Provide the (X, Y) coordinate of the cell's center where the given text is located.  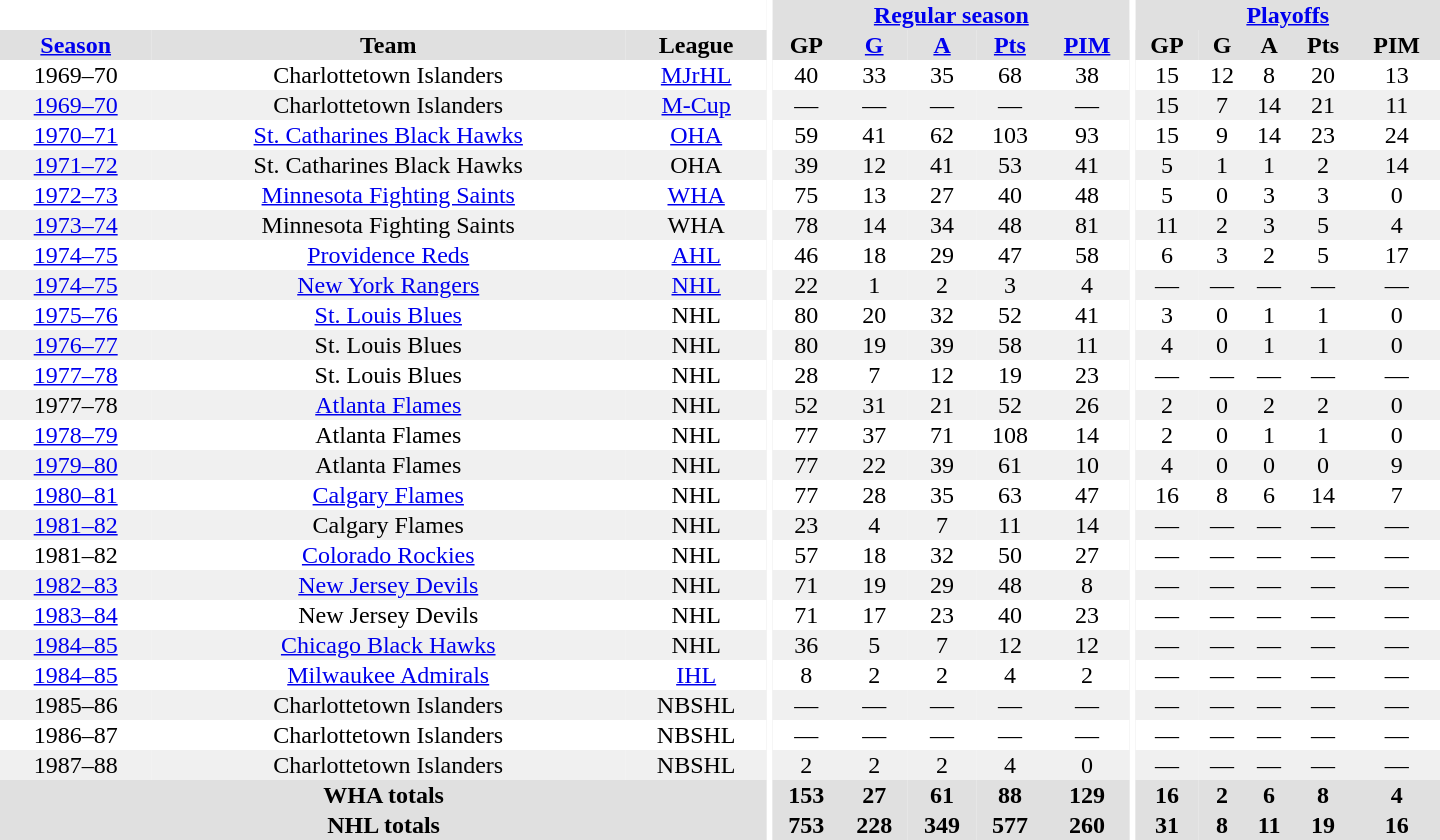
1973–74 (76, 225)
129 (1087, 795)
46 (806, 255)
108 (1010, 435)
37 (874, 435)
IHL (696, 675)
153 (806, 795)
50 (1010, 555)
81 (1087, 225)
Playoffs (1288, 15)
1986–87 (76, 735)
AHL (696, 255)
Milwaukee Admirals (388, 675)
League (696, 45)
NHL totals (384, 825)
1980–81 (76, 495)
59 (806, 135)
75 (806, 195)
103 (1010, 135)
78 (806, 225)
349 (942, 825)
1975–76 (76, 315)
26 (1087, 405)
1985–86 (76, 705)
577 (1010, 825)
63 (1010, 495)
Season (76, 45)
1978–79 (76, 435)
62 (942, 135)
1982–83 (76, 585)
53 (1010, 165)
1983–84 (76, 615)
Providence Reds (388, 255)
1971–72 (76, 165)
1976–77 (76, 345)
260 (1087, 825)
MJrHL (696, 75)
Team (388, 45)
88 (1010, 795)
34 (942, 225)
1979–80 (76, 465)
24 (1396, 135)
10 (1087, 465)
M-Cup (696, 105)
228 (874, 825)
93 (1087, 135)
1987–88 (76, 765)
33 (874, 75)
WHA totals (384, 795)
Chicago Black Hawks (388, 645)
1970–71 (76, 135)
1972–73 (76, 195)
Regular season (951, 15)
Colorado Rockies (388, 555)
753 (806, 825)
57 (806, 555)
New York Rangers (388, 285)
38 (1087, 75)
36 (806, 645)
68 (1010, 75)
